Capture the cell that displays the provided text and extract its [x, y] central coordinate. 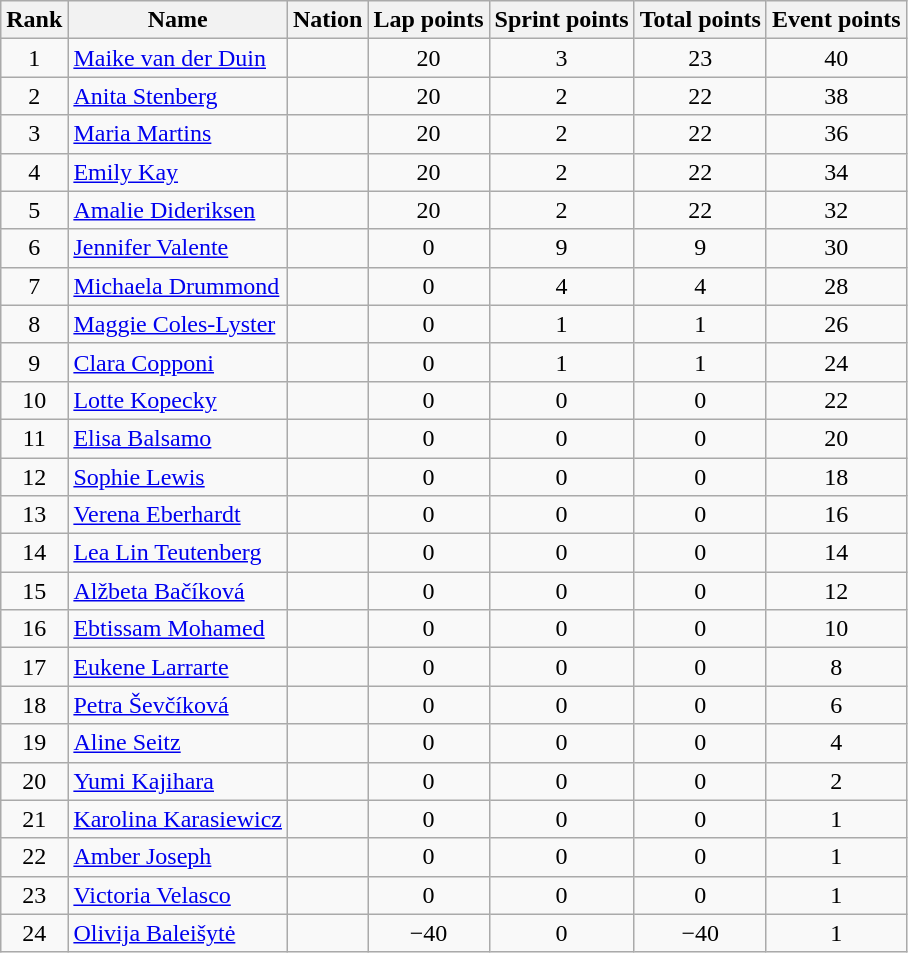
Lap points [428, 20]
28 [836, 286]
38 [836, 96]
7 [34, 286]
Amber Joseph [178, 857]
15 [34, 591]
34 [836, 172]
Karolina Karasiewicz [178, 819]
17 [34, 667]
40 [836, 58]
Victoria Velasco [178, 895]
Maike van der Duin [178, 58]
Olivija Baleišytė [178, 933]
26 [836, 324]
Name [178, 20]
Jennifer Valente [178, 248]
Elisa Balsamo [178, 438]
Maggie Coles-Lyster [178, 324]
Eukene Larrarte [178, 667]
Amalie Dideriksen [178, 210]
Clara Copponi [178, 362]
5 [34, 210]
Alžbeta Bačíková [178, 591]
Emily Kay [178, 172]
30 [836, 248]
36 [836, 134]
Event points [836, 20]
19 [34, 743]
Total points [700, 20]
Yumi Kajihara [178, 781]
Verena Eberhardt [178, 515]
Petra Ševčíková [178, 705]
32 [836, 210]
Rank [34, 20]
Anita Stenberg [178, 96]
13 [34, 515]
Sophie Lewis [178, 477]
Sprint points [562, 20]
Ebtissam Mohamed [178, 629]
21 [34, 819]
Lea Lin Teutenberg [178, 553]
Michaela Drummond [178, 286]
Maria Martins [178, 134]
Lotte Kopecky [178, 400]
11 [34, 438]
Nation [327, 20]
Aline Seitz [178, 743]
